Return the (X, Y) coordinate for the center point of the cell that contains the specified text.  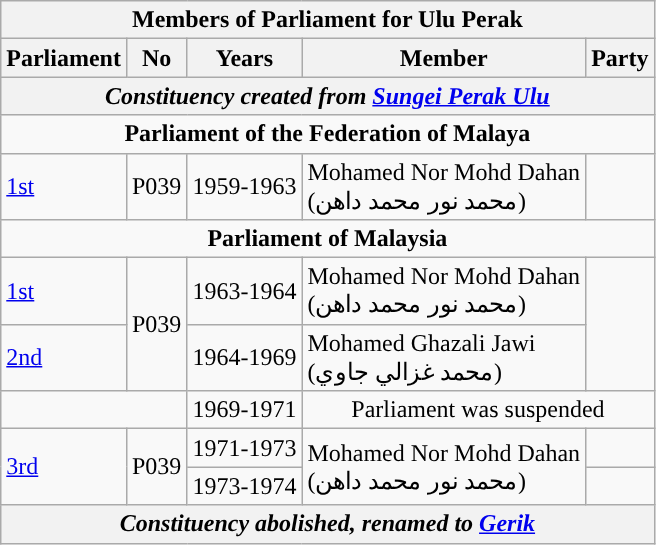
Member (444, 58)
Parliament of Malaysia (328, 239)
2nd (64, 358)
1969-1971 (244, 410)
Members of Parliament for Ulu Perak (328, 20)
1964-1969 (244, 358)
Party (620, 58)
1959-1963 (244, 186)
3rd (64, 467)
Parliament of the Federation of Malaya (328, 134)
Constituency abolished, renamed to Gerik (328, 524)
1971-1973 (244, 448)
Mohamed Ghazali Jawi (محمد غزالي جاوي) (444, 358)
Parliament (64, 58)
Parliament was suspended (478, 410)
No (156, 58)
Constituency created from Sungei Perak Ulu (328, 96)
1963-1964 (244, 292)
Years (244, 58)
1973-1974 (244, 486)
